Determine the [X, Y] coordinate at the center of the cell enclosing the given text.  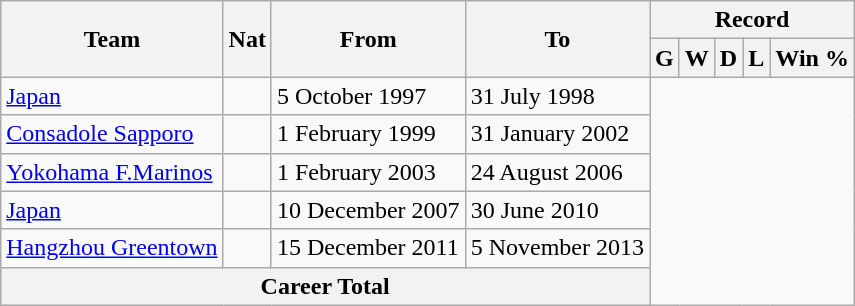
Career Total [326, 286]
Win % [812, 58]
D [728, 58]
31 July 1998 [557, 96]
To [557, 39]
5 October 1997 [368, 96]
24 August 2006 [557, 172]
G [665, 58]
Team [112, 39]
5 November 2013 [557, 248]
10 December 2007 [368, 210]
Hangzhou Greentown [112, 248]
From [368, 39]
1 February 2003 [368, 172]
W [696, 58]
Nat [247, 39]
1 February 1999 [368, 134]
Yokohama F.Marinos [112, 172]
15 December 2011 [368, 248]
Record [752, 20]
L [756, 58]
31 January 2002 [557, 134]
Consadole Sapporo [112, 134]
30 June 2010 [557, 210]
